Search for the cell housing the specified text and yield its [x, y] center coordinate. 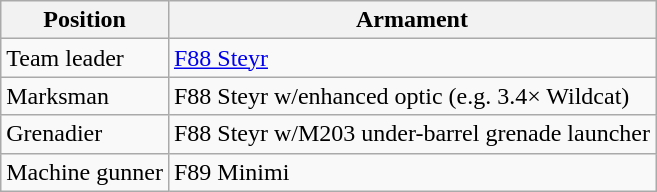
Machine gunner [85, 172]
Marksman [85, 96]
F88 Steyr w/M203 under-barrel grenade launcher [412, 134]
F88 Steyr [412, 58]
F89 Minimi [412, 172]
Team leader [85, 58]
Armament [412, 20]
F88 Steyr w/enhanced optic (e.g. 3.4× Wildcat) [412, 96]
Grenadier [85, 134]
Position [85, 20]
